Determine the (X, Y) coordinate at the center of the cell enclosing the given text.  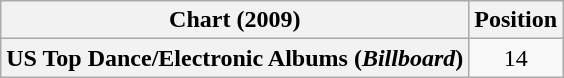
US Top Dance/Electronic Albums (Billboard) (235, 58)
Position (516, 20)
Chart (2009) (235, 20)
14 (516, 58)
